Return (x, y) of the center of cell containing provided text 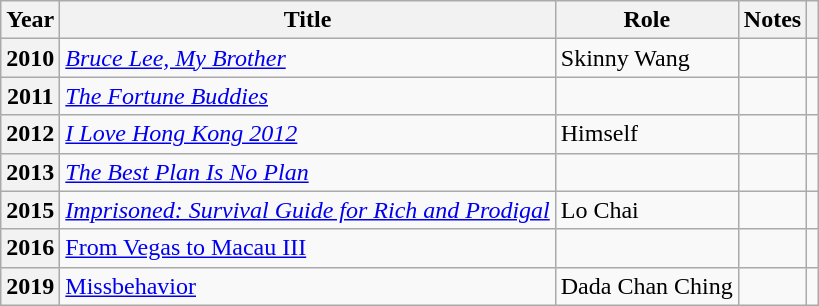
2015 (30, 210)
Himself (646, 134)
Imprisoned: Survival Guide for Rich and Prodigal (308, 210)
From Vegas to Macau III (308, 248)
The Fortune Buddies (308, 96)
Role (646, 20)
Year (30, 20)
2011 (30, 96)
Bruce Lee, My Brother (308, 58)
2019 (30, 286)
The Best Plan Is No Plan (308, 172)
2010 (30, 58)
2012 (30, 134)
Lo Chai (646, 210)
2013 (30, 172)
Title (308, 20)
Skinny Wang (646, 58)
Missbehavior (308, 286)
Notes (772, 20)
2016 (30, 248)
I Love Hong Kong 2012 (308, 134)
Dada Chan Ching (646, 286)
